Scan for the cell matching the given text and deliver its [X, Y] coordinate at center. 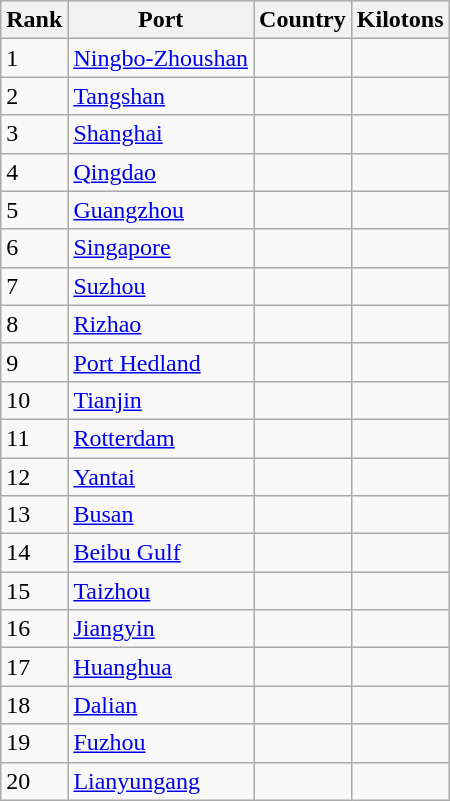
5 [34, 210]
Rotterdam [161, 438]
Tianjin [161, 400]
Singapore [161, 248]
Jiangyin [161, 629]
Suzhou [161, 286]
Rank [34, 20]
Beibu Gulf [161, 553]
Fuzhou [161, 743]
13 [34, 515]
10 [34, 400]
15 [34, 591]
Lianyungang [161, 781]
Ningbo-Zhoushan [161, 58]
Tangshan [161, 96]
7 [34, 286]
Taizhou [161, 591]
Port Hedland [161, 362]
2 [34, 96]
19 [34, 743]
11 [34, 438]
17 [34, 667]
Shanghai [161, 134]
Guangzhou [161, 210]
3 [34, 134]
Huanghua [161, 667]
8 [34, 324]
Qingdao [161, 172]
Kilotons [400, 20]
Busan [161, 515]
14 [34, 553]
1 [34, 58]
Country [303, 20]
Port [161, 20]
Yantai [161, 477]
20 [34, 781]
6 [34, 248]
Rizhao [161, 324]
18 [34, 705]
12 [34, 477]
16 [34, 629]
9 [34, 362]
Dalian [161, 705]
4 [34, 172]
